Determine the (x, y) coordinate at the center of the cell enclosing the given text.  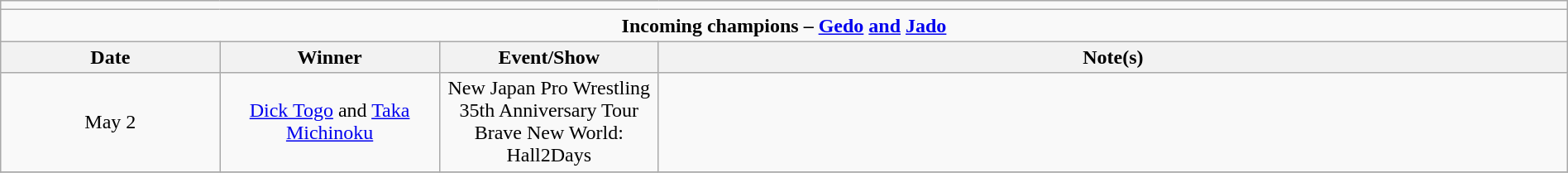
May 2 (111, 123)
New Japan Pro Wrestling 35th Anniversary Tour Brave New World: Hall2Days (549, 123)
Note(s) (1113, 57)
Date (111, 57)
Dick Togo and Taka Michinoku (329, 123)
Winner (329, 57)
Event/Show (549, 57)
Incoming champions – Gedo and Jado (784, 26)
